Capture the cell that displays the provided text and extract its (X, Y) central coordinate. 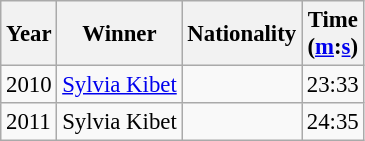
Winner (120, 34)
Nationality (242, 34)
Time(m:s) (334, 34)
2010 (29, 85)
23:33 (334, 85)
2011 (29, 122)
24:35 (334, 122)
Year (29, 34)
